Detect which cell encompasses the target text, then output its (x, y) center coordinate. 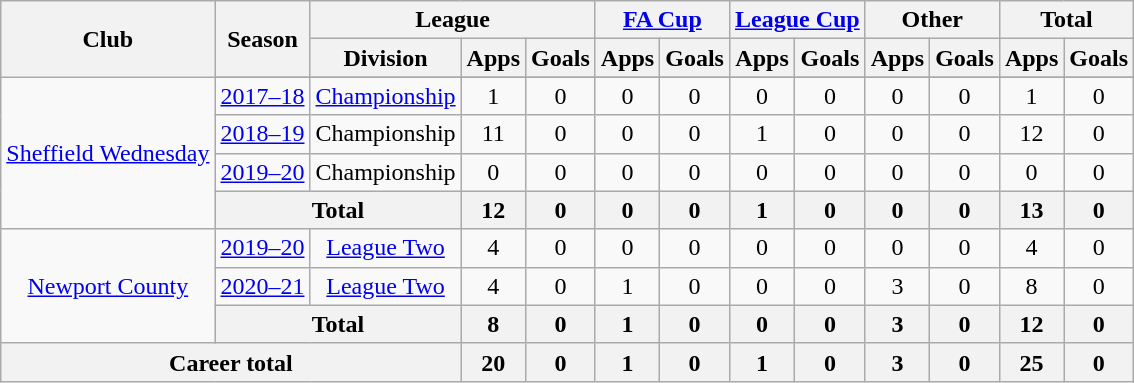
13 (1031, 210)
Division (386, 58)
Season (262, 39)
FA Cup (662, 20)
Other (932, 20)
Club (108, 39)
20 (493, 362)
2017–18 (262, 96)
Sheffield Wednesday (108, 153)
25 (1031, 362)
Newport County (108, 286)
Career total (231, 362)
2018–19 (262, 134)
2020–21 (262, 286)
11 (493, 134)
League Cup (797, 20)
League (452, 20)
